Detect which cell encompasses the target text, then output its [x, y] center coordinate. 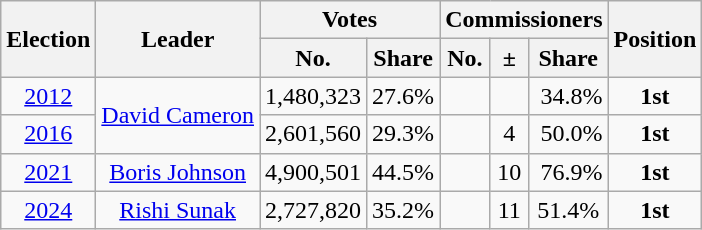
2021 [48, 172]
4,900,501 [314, 172]
35.2% [404, 210]
50.0% [568, 134]
Position [655, 39]
Rishi Sunak [178, 210]
Election [48, 39]
± [509, 58]
2016 [48, 134]
44.5% [404, 172]
51.4% [568, 210]
10 [509, 172]
Leader [178, 39]
2,601,560 [314, 134]
27.6% [404, 96]
76.9% [568, 172]
11 [509, 210]
4 [509, 134]
2012 [48, 96]
David Cameron [178, 115]
Votes [350, 20]
1,480,323 [314, 96]
29.3% [404, 134]
34.8% [568, 96]
2024 [48, 210]
Boris Johnson [178, 172]
2,727,820 [314, 210]
Commissioners [524, 20]
